Output the (X, Y) coordinate of the center of the cell containing the given text.  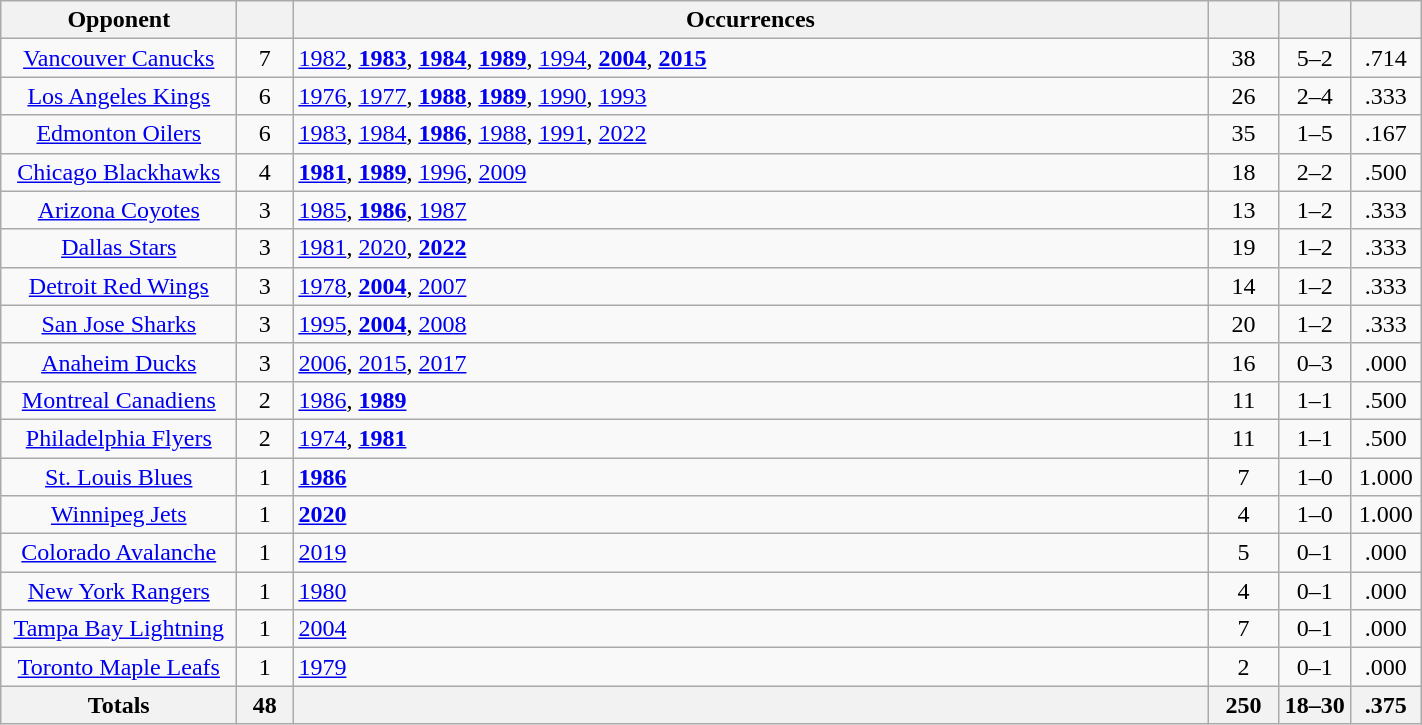
18 (1244, 172)
2006, 2015, 2017 (750, 362)
1978, 2004, 2007 (750, 286)
Montreal Canadiens (119, 400)
1976, 1977, 1988, 1989, 1990, 1993 (750, 96)
2–2 (1314, 172)
1995, 2004, 2008 (750, 324)
Detroit Red Wings (119, 286)
Winnipeg Jets (119, 515)
Toronto Maple Leafs (119, 667)
San Jose Sharks (119, 324)
48 (265, 705)
1979 (750, 667)
0–3 (1314, 362)
Colorado Avalanche (119, 553)
Opponent (119, 20)
1980 (750, 591)
1–5 (1314, 134)
19 (1244, 248)
1986 (750, 477)
1983, 1984, 1986, 1988, 1991, 2022 (750, 134)
1986, 1989 (750, 400)
26 (1244, 96)
Philadelphia Flyers (119, 438)
Tampa Bay Lightning (119, 629)
20 (1244, 324)
5 (1244, 553)
2–4 (1314, 96)
1985, 1986, 1987 (750, 210)
18–30 (1314, 705)
2004 (750, 629)
.375 (1386, 705)
1981, 1989, 1996, 2009 (750, 172)
Totals (119, 705)
Vancouver Canucks (119, 58)
Dallas Stars (119, 248)
14 (1244, 286)
.714 (1386, 58)
13 (1244, 210)
New York Rangers (119, 591)
5–2 (1314, 58)
St. Louis Blues (119, 477)
Chicago Blackhawks (119, 172)
1974, 1981 (750, 438)
Los Angeles Kings (119, 96)
1981, 2020, 2022 (750, 248)
1982, 1983, 1984, 1989, 1994, 2004, 2015 (750, 58)
250 (1244, 705)
2020 (750, 515)
35 (1244, 134)
Edmonton Oilers (119, 134)
2019 (750, 553)
Arizona Coyotes (119, 210)
Occurrences (750, 20)
.167 (1386, 134)
Anaheim Ducks (119, 362)
16 (1244, 362)
38 (1244, 58)
